Find where the given text appears and provide that cell's center as [x, y] coordinate. 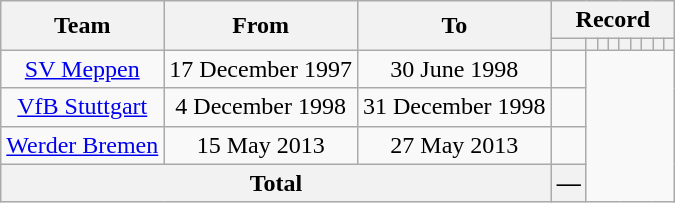
Record [613, 20]
27 May 2013 [454, 145]
— [568, 183]
30 June 1998 [454, 69]
31 December 1998 [454, 107]
15 May 2013 [261, 145]
VfB Stuttgart [82, 107]
From [261, 26]
17 December 1997 [261, 69]
4 December 1998 [261, 107]
Total [276, 183]
Werder Bremen [82, 145]
SV Meppen [82, 69]
Team [82, 26]
To [454, 26]
